Locate the cell with the specified text and output its [X, Y] center coordinate. 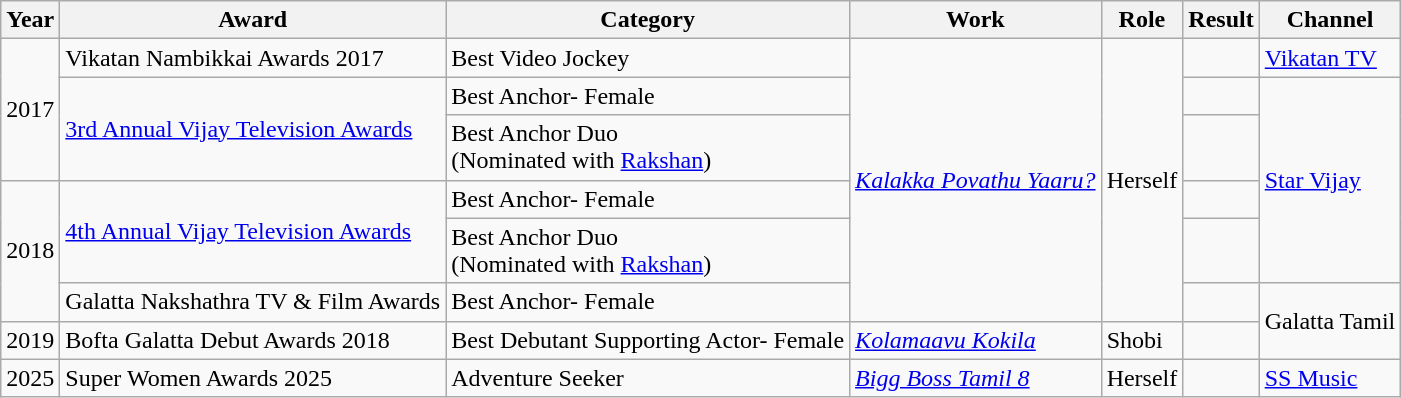
Kalakka Povathu Yaaru? [976, 180]
2019 [30, 340]
Result [1221, 20]
Best Video Jockey [648, 58]
4th Annual Vijay Television Awards [253, 232]
SS Music [1330, 378]
Best Debutant Supporting Actor- Female [648, 340]
Kolamaavu Kokila [976, 340]
Super Women Awards 2025 [253, 378]
Galatta Tamil [1330, 321]
Shobi [1142, 340]
Bofta Galatta Debut Awards 2018 [253, 340]
3rd Annual Vijay Television Awards [253, 128]
2025 [30, 378]
Year [30, 20]
2017 [30, 110]
Role [1142, 20]
2018 [30, 250]
Work [976, 20]
Vikatan TV [1330, 58]
Vikatan Nambikkai Awards 2017 [253, 58]
Category [648, 20]
Bigg Boss Tamil 8 [976, 378]
Star Vijay [1330, 180]
Galatta Nakshathra TV & Film Awards [253, 302]
Adventure Seeker [648, 378]
Award [253, 20]
Channel [1330, 20]
